Scan for the cell matching the given text and deliver its (X, Y) coordinate at center. 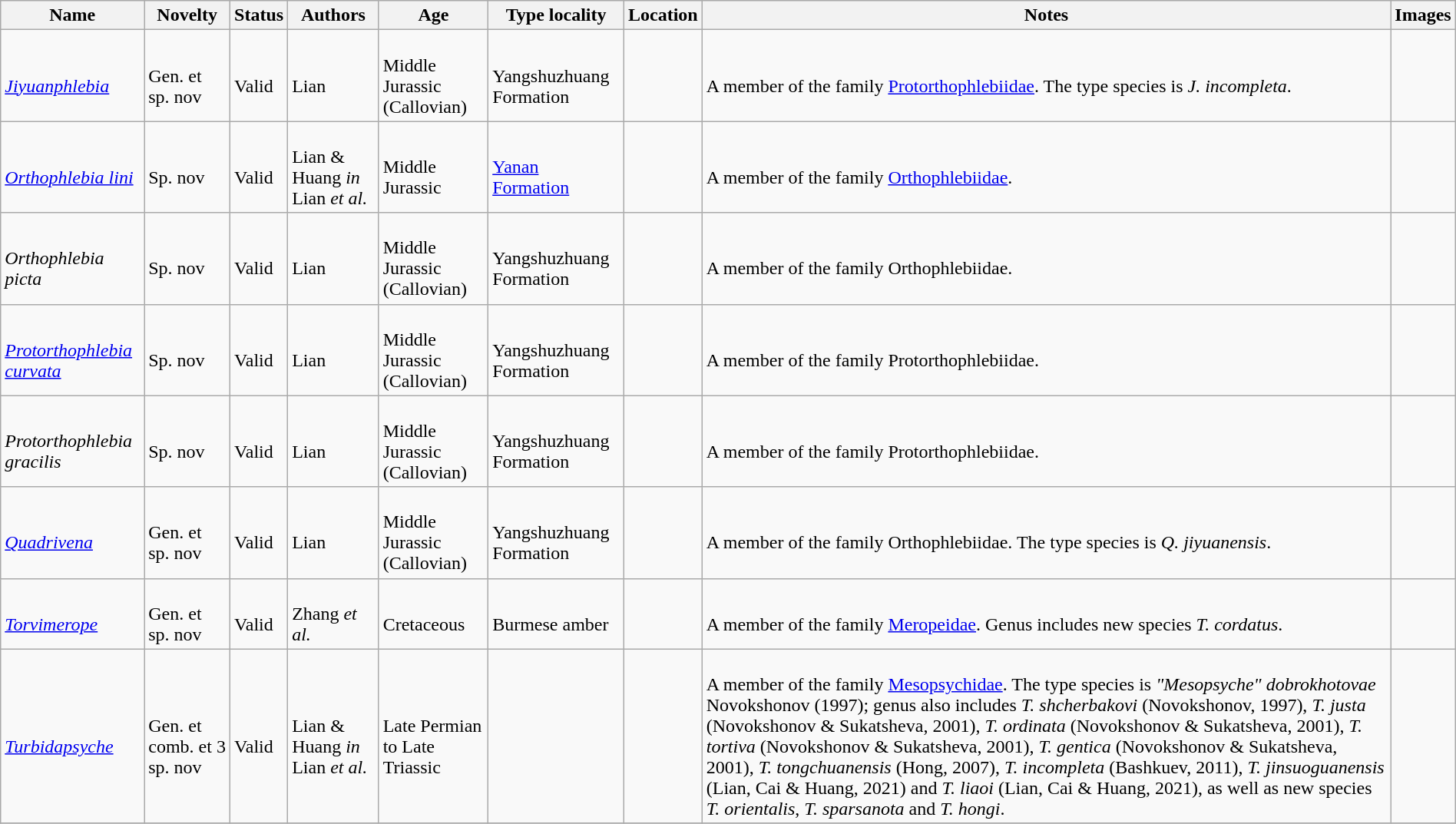
Age (433, 15)
A member of the family Protorthophlebiidae. The type species is J. incompleta. (1046, 75)
Torvimerope (72, 614)
Status (260, 15)
Gen. et comb. et 3 sp. nov (187, 736)
Orthophlebia picta (72, 258)
Jiyuanphlebia (72, 75)
Images (1423, 15)
Location (663, 15)
Turbidapsyche (72, 736)
Middle Jurassic (433, 167)
Cretaceous (433, 614)
Zhang et al. (333, 614)
Protorthophlebia curvata (72, 350)
Notes (1046, 15)
Authors (333, 15)
Late Permian to Late Triassic (433, 736)
Name (72, 15)
Protorthophlebia gracilis (72, 441)
Burmese amber (556, 614)
Orthophlebia lini (72, 167)
A member of the family Orthophlebiidae. The type species is Q. jiyuanensis. (1046, 533)
Yanan Formation (556, 167)
Type locality (556, 15)
A member of the family Meropeidae. Genus includes new species T. cordatus. (1046, 614)
Quadrivena (72, 533)
Novelty (187, 15)
